Search for the cell housing the specified text and yield its [X, Y] center coordinate. 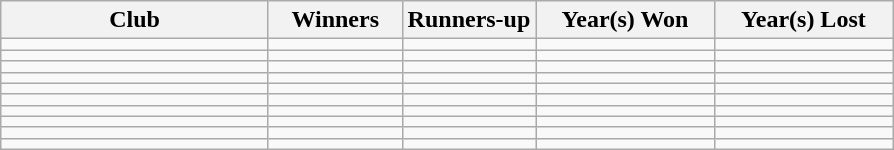
Winners [335, 20]
Runners-up [469, 20]
Year(s) Lost [803, 20]
Club [135, 20]
Year(s) Won [625, 20]
